Pinpoint the cell where the given text exists, returning its [x, y] midpoint coordinate. 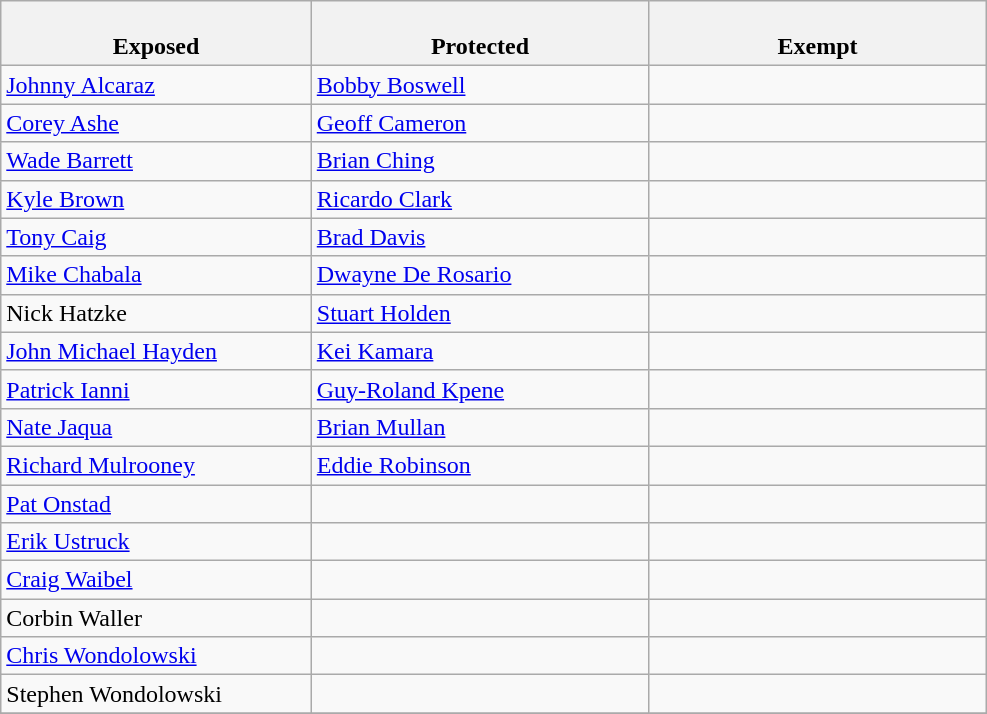
Ricardo Clark [480, 199]
Johnny Alcaraz [156, 85]
Protected [480, 34]
Nick Hatzke [156, 313]
Erik Ustruck [156, 542]
Patrick Ianni [156, 389]
Tony Caig [156, 237]
Eddie Robinson [480, 465]
Pat Onstad [156, 503]
Brian Mullan [480, 427]
Bobby Boswell [480, 85]
Brian Ching [480, 161]
John Michael Hayden [156, 351]
Geoff Cameron [480, 123]
Kei Kamara [480, 351]
Brad Davis [480, 237]
Mike Chabala [156, 275]
Wade Barrett [156, 161]
Exposed [156, 34]
Corbin Waller [156, 618]
Stephen Wondolowski [156, 694]
Richard Mulrooney [156, 465]
Corey Ashe [156, 123]
Guy-Roland Kpene [480, 389]
Stuart Holden [480, 313]
Dwayne De Rosario [480, 275]
Craig Waibel [156, 580]
Exempt [818, 34]
Nate Jaqua [156, 427]
Chris Wondolowski [156, 656]
Kyle Brown [156, 199]
